Determine the [X, Y] coordinate at the center of the cell enclosing the given text.  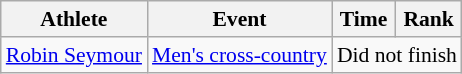
Men's cross-country [240, 55]
Event [240, 19]
Time [364, 19]
Athlete [74, 19]
Robin Seymour [74, 55]
Did not finish [397, 55]
Rank [428, 19]
